Identify which cell holds the provided text, then report its [X, Y] central coordinate. 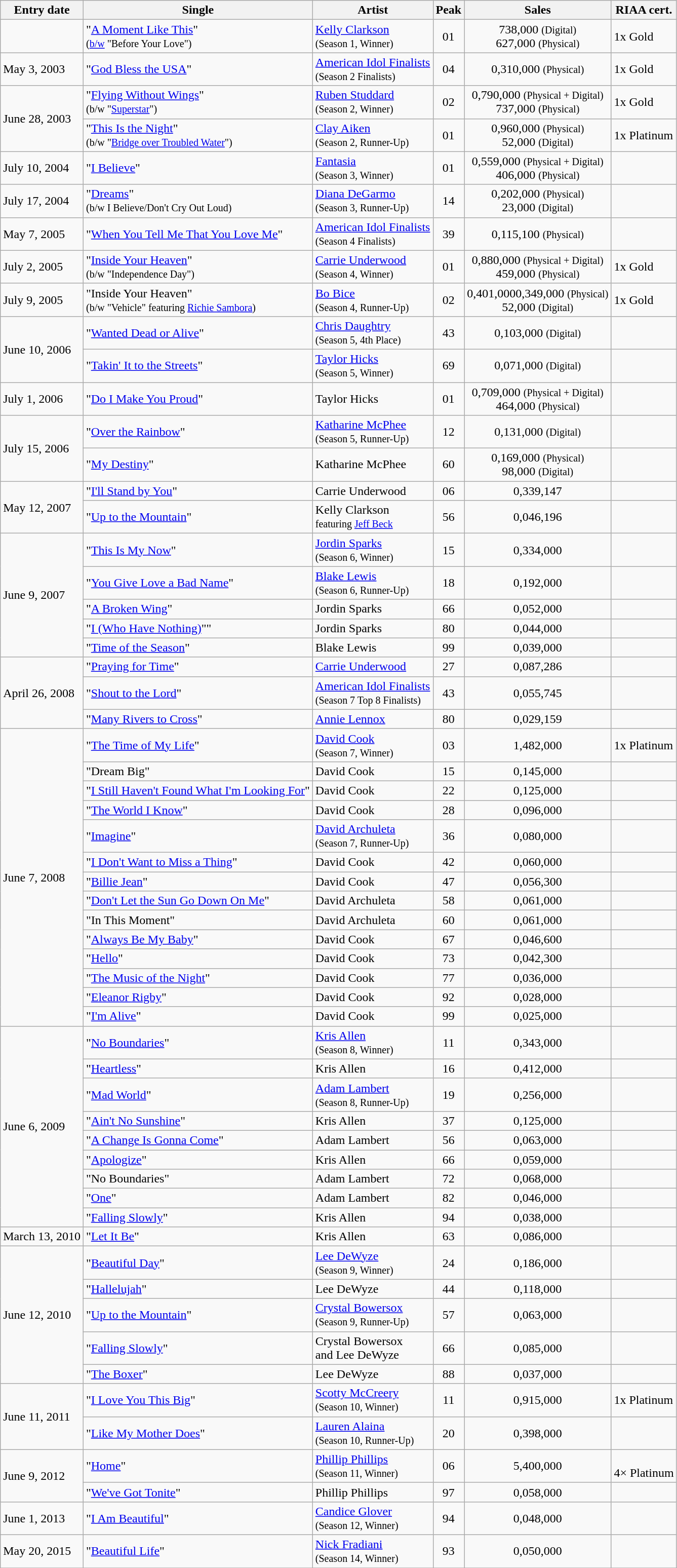
57 [449, 1315]
0,085,000 [538, 1348]
0,052,000 [538, 609]
"Inside Your Heaven" (b/w "Vehicle" featuring Richie Sambora) [197, 300]
42 [449, 862]
"The World I Know" [197, 810]
"Beautiful Life" [197, 1551]
June 6, 2009 [42, 1127]
Entry date [42, 10]
"Don't Let the Sun Go Down On Me" [197, 901]
36 [449, 836]
"This Is My Now" [197, 550]
David Cook(Season 7, Winner) [373, 745]
93 [449, 1551]
"Shout to the Lord" [197, 693]
39 [449, 234]
0,880,000 (Physical + Digital)459,000 (Physical) [538, 266]
Nick Fradiani(Season 14, Winner) [373, 1551]
37 [449, 1121]
Clay Aiken(Season 2, Runner-Up) [373, 135]
"The Time of My Life" [197, 745]
"Hallelujah" [197, 1289]
"I'll Stand by You" [197, 491]
0,060,000 [538, 862]
"Always Be My Baby" [197, 939]
0,058,000 [538, 1492]
Taylor Hicks(Season 5, Winner) [373, 366]
"Apologize" [197, 1160]
92 [449, 997]
88 [449, 1374]
Sales [538, 10]
0,339,147 [538, 491]
0,087,286 [538, 667]
"In This Moment" [197, 920]
0,412,000 [538, 1068]
738,000 (Digital)627,000 (Physical) [538, 36]
"Wanted Dead or Alive" [197, 332]
"Flying Without Wings" (b/w "Superstar") [197, 102]
Chris Daughtry(Season 5, 4th Place) [373, 332]
Crystal Bowersox(Season 9, Runner-Up) [373, 1315]
"Dreams"(b/w I Believe/Don't Cry Out Loud) [197, 201]
77 [449, 978]
"One" [197, 1198]
0,103,000 (Digital) [538, 332]
July 1, 2006 [42, 398]
Diana DeGarmo(Season 3, Runner-Up) [373, 201]
"Let It Be" [197, 1237]
0,038,000 [538, 1217]
0,056,300 [538, 882]
Blake Lewis [373, 647]
June 11, 2011 [42, 1417]
0,096,000 [538, 810]
"Home" [197, 1466]
Kelly Clarkson(Season 1, Winner) [373, 36]
27 [449, 667]
June 28, 2003 [42, 119]
"I Don't Want to Miss a Thing" [197, 862]
28 [449, 810]
73 [449, 959]
Candice Glover(Season 12, Winner) [373, 1518]
July 17, 2004 [42, 201]
04 [449, 69]
May 20, 2015 [42, 1551]
June 9, 2012 [42, 1475]
Annie Lennox [373, 719]
"When You Tell Me That You Love Me" [197, 234]
0,118,000 [538, 1289]
0,068,000 [538, 1179]
March 13, 2010 [42, 1237]
"I Love You This Big" [197, 1400]
Fantasia(Season 3, Winner) [373, 168]
18 [449, 583]
5,400,000 [538, 1466]
0,145,000 [538, 771]
July 9, 2005 [42, 300]
0,071,000 (Digital) [538, 366]
69 [449, 366]
24 [449, 1263]
"Imagine" [197, 836]
14 [449, 201]
Crystal Bowersoxand Lee DeWyze [373, 1348]
58 [449, 901]
Phillip Phillips(Season 11, Winner) [373, 1466]
"Over the Rainbow" [197, 432]
47 [449, 882]
June 12, 2010 [42, 1315]
0,059,000 [538, 1160]
Artist [373, 10]
0,960,000 (Physical)52,000 (Digital) [538, 135]
"Hello" [197, 959]
"My Destiny" [197, 465]
0,559,000 (Physical + Digital)406,000 (Physical) [538, 168]
"Inside Your Heaven" (b/w "Independence Day") [197, 266]
0,037,000 [538, 1374]
44 [449, 1289]
May 12, 2007 [42, 508]
Kelly Clarkson featuring Jeff Beck [373, 517]
May 7, 2005 [42, 234]
"Eleanor Rigby" [197, 997]
Bo Bice(Season 4, Runner-Up) [373, 300]
"A Broken Wing" [197, 609]
0,334,000 [538, 550]
0,050,000 [538, 1551]
"Do I Make You Proud" [197, 398]
0,046,196 [538, 517]
American Idol Finalists (Season 4 Finalists) [373, 234]
0,046,600 [538, 939]
Adam Lambert(Season 8, Runner-Up) [373, 1094]
May 3, 2003 [42, 69]
"A Moment Like This" (b/w "Before Your Love") [197, 36]
"The Music of the Night" [197, 978]
"Takin' It to the Streets" [197, 366]
0,086,000 [538, 1237]
0,080,000 [538, 836]
0,036,000 [538, 978]
"Time of the Season" [197, 647]
"Billie Jean" [197, 882]
"I'm Alive" [197, 1016]
0,343,000 [538, 1043]
Scotty McCreery(Season 10, Winner) [373, 1400]
0,915,000 [538, 1400]
American Idol Finalists (Season 2 Finalists) [373, 69]
0,310,000 (Physical) [538, 69]
20 [449, 1433]
April 26, 2008 [42, 693]
16 [449, 1068]
"Ain't No Sunshine" [197, 1121]
American Idol Finalists(Season 7 Top 8 Finalists) [373, 693]
0,048,000 [538, 1518]
Katharine McPhee(Season 5, Runner-Up) [373, 432]
"Like My Mother Does" [197, 1433]
June 1, 2013 [42, 1518]
0,790,000 (Physical + Digital)737,000 (Physical) [538, 102]
June 7, 2008 [42, 877]
19 [449, 1094]
0,044,000 [538, 628]
Single [197, 10]
June 10, 2006 [42, 349]
Taylor Hicks [373, 398]
0,028,000 [538, 997]
0,025,000 [538, 1016]
0,046,000 [538, 1198]
"Mad World" [197, 1094]
"You Give Love a Bad Name" [197, 583]
72 [449, 1179]
David Archuleta (Season 7, Runner-Up) [373, 836]
July 2, 2005 [42, 266]
Katharine McPhee [373, 465]
"We've Got Tonite" [197, 1492]
"I (Who Have Nothing)"" [197, 628]
Lauren Alaina(Season 10, Runner-Up) [373, 1433]
"I Believe" [197, 168]
22 [449, 790]
Phillip Phillips [373, 1492]
0,131,000 (Digital) [538, 432]
0,039,000 [538, 647]
97 [449, 1492]
Ruben Studdard(Season 2, Winner) [373, 102]
"I Am Beautiful" [197, 1518]
June 9, 2007 [42, 595]
July 15, 2006 [42, 448]
0,115,100 (Physical) [538, 234]
"Dream Big" [197, 771]
Jordin Sparks(Season 6, Winner) [373, 550]
0,398,000 [538, 1433]
"I Still Haven't Found What I'm Looking For" [197, 790]
0,202,000 (Physical)23,000 (Digital) [538, 201]
0,186,000 [538, 1263]
0,256,000 [538, 1094]
"Beautiful Day" [197, 1263]
RIAA cert. [644, 10]
82 [449, 1198]
"A Change Is Gonna Come" [197, 1140]
"God Bless the USA" [197, 69]
"Heartless" [197, 1068]
4× Platinum [644, 1466]
"Many Rivers to Cross" [197, 719]
Lee DeWyze(Season 9, Winner) [373, 1263]
"This Is the Night" (b/w "Bridge over Troubled Water") [197, 135]
Carrie Underwood(Season 4, Winner) [373, 266]
0,401,0000,349,000 (Physical)52,000 (Digital) [538, 300]
"The Boxer" [197, 1374]
Blake Lewis(Season 6, Runner-Up) [373, 583]
Kris Allen(Season 8, Winner) [373, 1043]
0,192,000 [538, 583]
0,055,745 [538, 693]
1,482,000 [538, 745]
12 [449, 432]
67 [449, 939]
0,169,000 (Physical)98,000 (Digital) [538, 465]
July 10, 2004 [42, 168]
0,709,000 (Physical + Digital)464,000 (Physical) [538, 398]
Peak [449, 10]
63 [449, 1237]
03 [449, 745]
0,029,159 [538, 719]
0,042,300 [538, 959]
"Praying for Time" [197, 667]
